Return (X, Y) of the center of cell containing provided text 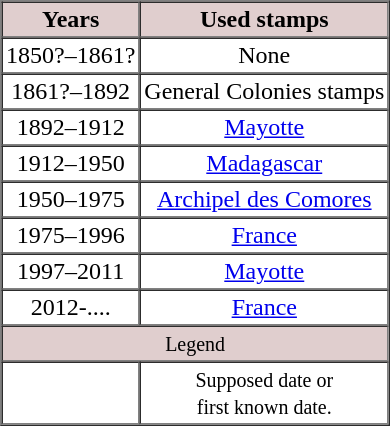
1950–1975 (71, 200)
None (264, 56)
Archipel des Comores (264, 200)
Years (71, 20)
1975–1996 (71, 236)
Legend (196, 344)
1861?–1892 (71, 92)
General Colonies stamps (264, 92)
Supposed date orfirst known date. (264, 394)
1912–1950 (71, 164)
2012-.... (71, 308)
1997–2011 (71, 272)
Used stamps (264, 20)
1850?–1861? (71, 56)
1892–1912 (71, 128)
Madagascar (264, 164)
